Extract the [X, Y] coordinate from the center of the cell holding the provided text.  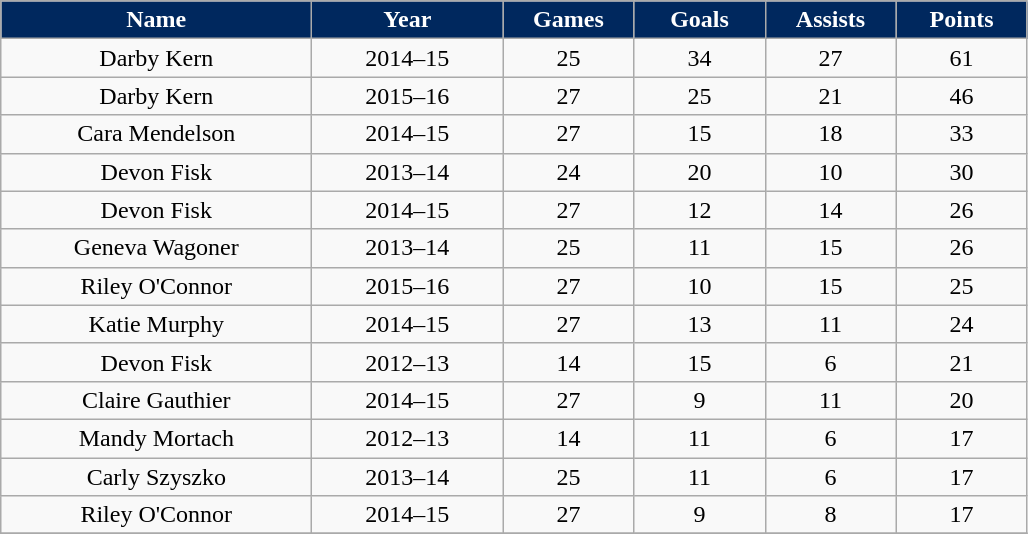
18 [830, 134]
Carly Szyszko [156, 477]
Year [408, 20]
Cara Mendelson [156, 134]
13 [700, 324]
Katie Murphy [156, 324]
61 [962, 58]
Mandy Mortach [156, 438]
Goals [700, 20]
Games [568, 20]
30 [962, 172]
Claire Gauthier [156, 400]
46 [962, 96]
34 [700, 58]
8 [830, 515]
Name [156, 20]
Points [962, 20]
12 [700, 210]
Geneva Wagoner [156, 248]
33 [962, 134]
Assists [830, 20]
